Locate the cell with the specified text and output its [X, Y] center coordinate. 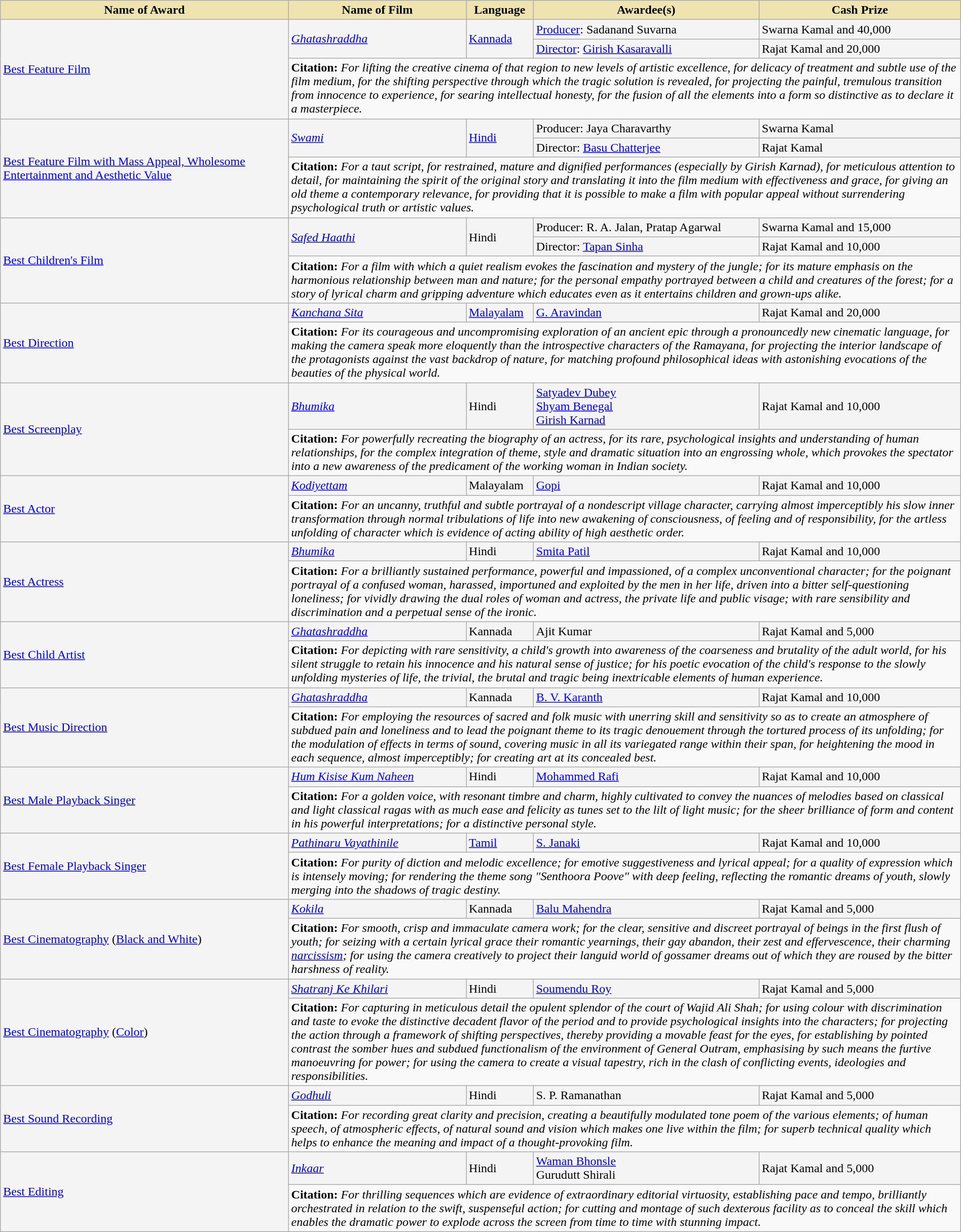
Gopi [646, 486]
Best Feature Film [144, 69]
Best Screenplay [144, 429]
Kanchana Sita [377, 312]
Best Cinematography (Color) [144, 1032]
Inkaar [377, 1168]
S. Janaki [646, 843]
Producer: Jaya Charavarthy [646, 128]
Swami [377, 138]
Director: Basu Chatterjee [646, 148]
Safed Haathi [377, 237]
Kodiyettam [377, 486]
Language [500, 10]
Balu Mahendra [646, 909]
G. Aravindan [646, 312]
Producer: R. A. Jalan, Pratap Agarwal [646, 227]
Best Child Artist [144, 655]
Best Direction [144, 343]
Shatranj Ke Khilari [377, 988]
Awardee(s) [646, 10]
Best Music Direction [144, 727]
Smita Patil [646, 552]
Swarna Kamal and 40,000 [860, 29]
Best Actress [144, 582]
Swarna Kamal and 15,000 [860, 227]
Director: Tapan Sinha [646, 246]
Best Cinematography (Black and White) [144, 939]
Producer: Sadanand Suvarna [646, 29]
Cash Prize [860, 10]
Ajit Kumar [646, 631]
Best Female Playback Singer [144, 866]
B. V. Karanth [646, 697]
S. P. Ramanathan [646, 1096]
Swarna Kamal [860, 128]
Best Sound Recording [144, 1119]
Pathinaru Vayathinile [377, 843]
Best Feature Film with Mass Appeal, Wholesome Entertainment and Aesthetic Value [144, 168]
Satyadev DubeyShyam BenegalGirish Karnad [646, 406]
Godhuli [377, 1096]
Best Editing [144, 1191]
Tamil [500, 843]
Rajat Kamal [860, 148]
Hum Kisise Kum Naheen [377, 777]
Best Actor [144, 509]
Best Children's Film [144, 260]
Kokila [377, 909]
Soumendu Roy [646, 988]
Name of Film [377, 10]
Director: Girish Kasaravalli [646, 49]
Mohammed Rafi [646, 777]
Best Male Playback Singer [144, 800]
Name of Award [144, 10]
Waman BhonsleGurudutt Shirali [646, 1168]
